Locate the cell with the specified text and output its [X, Y] center coordinate. 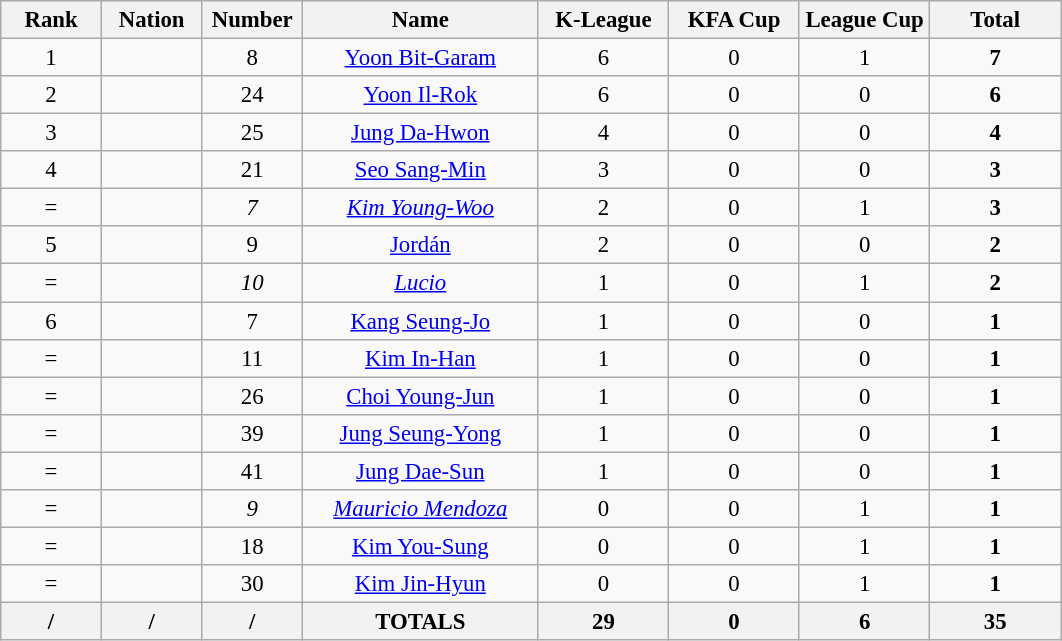
Kim Young-Woo [421, 208]
Seo Sang-Min [421, 170]
Rank [52, 20]
25 [252, 133]
Total [996, 20]
Kim You-Sung [421, 546]
KFA Cup [734, 20]
Jung Da-Hwon [421, 133]
League Cup [864, 20]
18 [252, 546]
26 [252, 396]
35 [996, 621]
K-League [604, 20]
Lucio [421, 283]
Jordán [421, 245]
8 [252, 58]
Number [252, 20]
Jung Dae-Sun [421, 471]
Mauricio Mendoza [421, 509]
39 [252, 433]
24 [252, 95]
TOTALS [421, 621]
Jung Seung-Yong [421, 433]
Name [421, 20]
11 [252, 358]
Yoon Il-Rok [421, 95]
5 [52, 245]
Yoon Bit-Garam [421, 58]
Kim Jin-Hyun [421, 584]
21 [252, 170]
Nation [152, 20]
Kim In-Han [421, 358]
Kang Seung-Jo [421, 321]
Choi Young-Jun [421, 396]
30 [252, 584]
29 [604, 621]
41 [252, 471]
10 [252, 283]
